Find where the given text appears and provide that cell's center as (X, Y) coordinate. 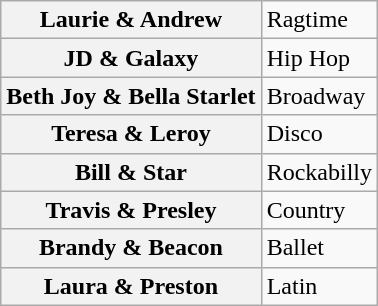
Ballet (319, 248)
Broadway (319, 96)
Country (319, 210)
Beth Joy & Bella Starlet (131, 96)
Latin (319, 286)
Hip Hop (319, 58)
Travis & Presley (131, 210)
JD & Galaxy (131, 58)
Brandy & Beacon (131, 248)
Ragtime (319, 20)
Bill & Star (131, 172)
Laura & Preston (131, 286)
Laurie & Andrew (131, 20)
Disco (319, 134)
Rockabilly (319, 172)
Teresa & Leroy (131, 134)
